Output the (x, y) coordinate of the center of the cell containing the given text.  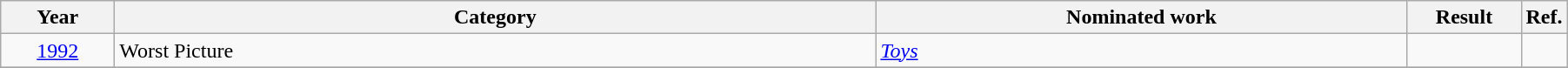
Ref. (1545, 17)
Result (1465, 17)
Nominated work (1141, 17)
Category (496, 17)
Year (57, 17)
Worst Picture (496, 51)
Toys (1141, 51)
1992 (57, 51)
